Pinpoint the cell where the given text exists, returning its (x, y) midpoint coordinate. 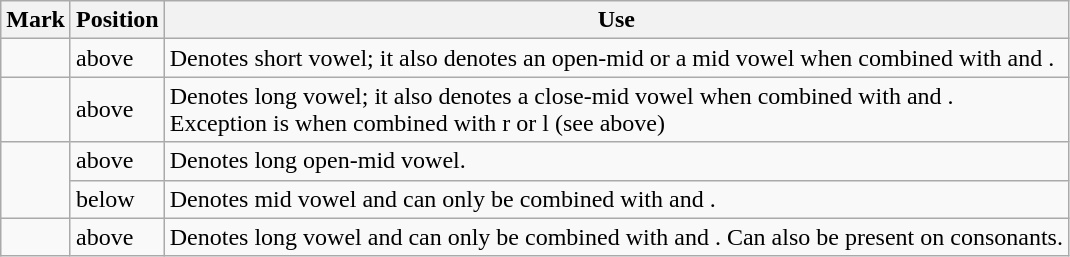
below (117, 199)
Denotes long vowel; it also denotes a close-mid vowel when combined with and .Exception is when combined with r or l (see above) (616, 110)
Denotes mid vowel and can only be combined with and . (616, 199)
Mark (36, 20)
Use (616, 20)
Position (117, 20)
Denotes long vowel and can only be combined with and . Can also be present on consonants. (616, 237)
Denotes short vowel; it also denotes an open-mid or a mid vowel when combined with and . (616, 58)
Denotes long open-mid vowel. (616, 161)
